Search for the cell housing the specified text and yield its [X, Y] center coordinate. 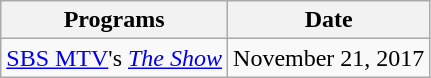
Date [329, 20]
SBS MTV's The Show [114, 58]
Programs [114, 20]
November 21, 2017 [329, 58]
